Locate the cell with the specified text and output its (x, y) center coordinate. 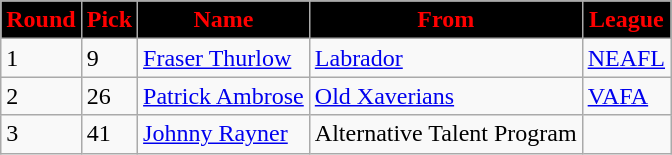
Old Xaverians (446, 96)
Fraser Thurlow (224, 58)
NEAFL (626, 58)
26 (109, 96)
3 (41, 134)
Patrick Ambrose (224, 96)
Alternative Talent Program (446, 134)
VAFA (626, 96)
41 (109, 134)
9 (109, 58)
Round (41, 20)
Name (224, 20)
Johnny Rayner (224, 134)
1 (41, 58)
Labrador (446, 58)
League (626, 20)
2 (41, 96)
From (446, 20)
Pick (109, 20)
